Identify which cell holds the provided text, then report its (x, y) central coordinate. 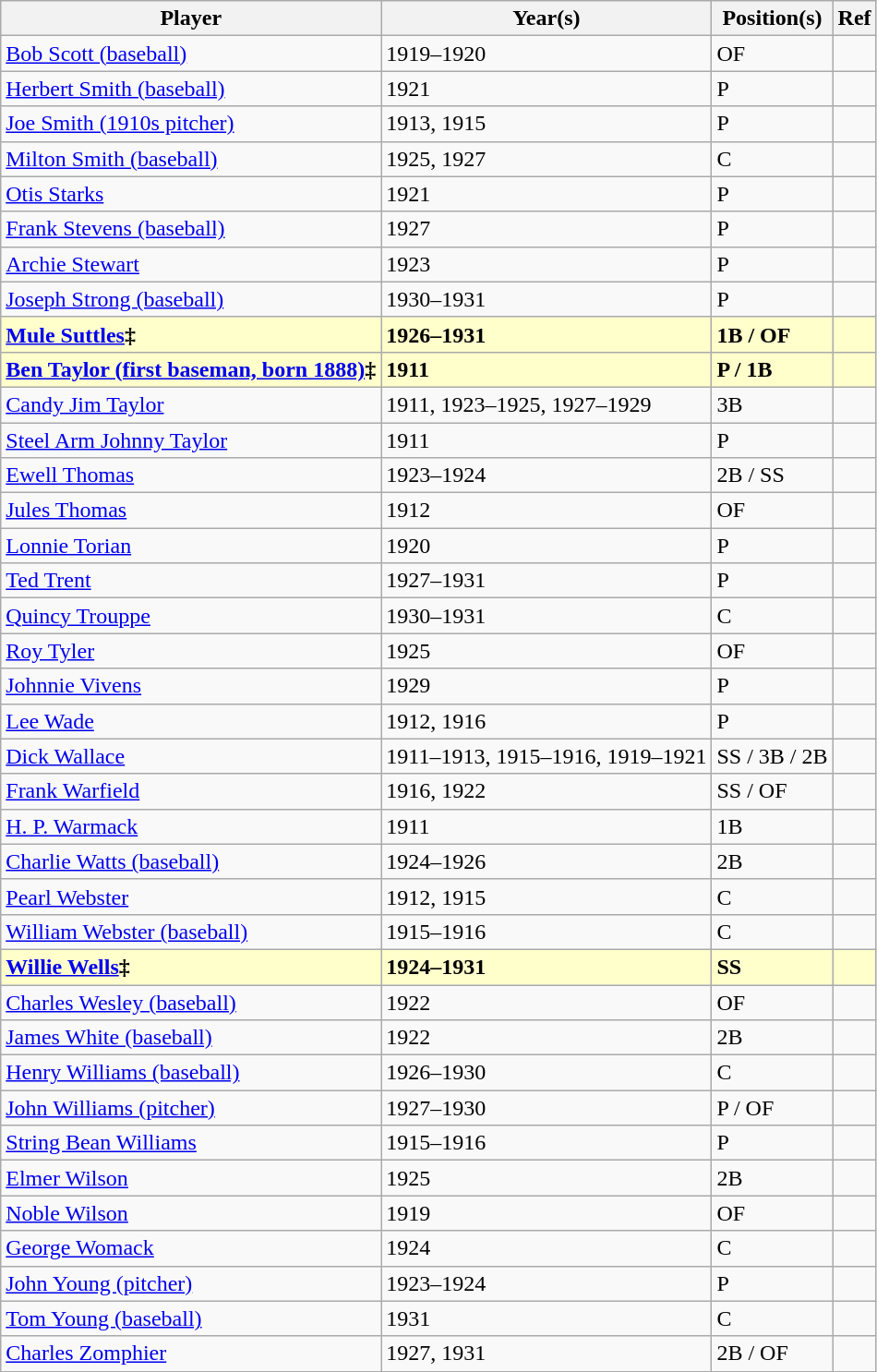
1926–1930 (547, 1073)
Joseph Strong (baseball) (191, 299)
Lee Wade (191, 721)
Pearl Webster (191, 897)
Quincy Trouppe (191, 616)
Jules Thomas (191, 511)
1925, 1927 (547, 159)
Position(s) (772, 18)
James White (baseball) (191, 1038)
1929 (547, 686)
1923 (547, 264)
1916, 1922 (547, 791)
1920 (547, 546)
P / OF (772, 1108)
Roy Tyler (191, 651)
1927, 1931 (547, 1354)
John Williams (pitcher) (191, 1108)
H. P. Warmack (191, 826)
George Womack (191, 1248)
1927–1930 (547, 1108)
1911, 1923–1925, 1927–1929 (547, 404)
1919 (547, 1213)
Henry Williams (baseball) (191, 1073)
1912, 1915 (547, 897)
Archie Stewart (191, 264)
P / 1B (772, 369)
William Webster (baseball) (191, 932)
SS (772, 967)
Dick Wallace (191, 756)
Johnnie Vivens (191, 686)
1B / OF (772, 334)
Ben Taylor (first baseman, born 1888)‡ (191, 369)
SS / OF (772, 791)
John Young (pitcher) (191, 1283)
1912, 1916 (547, 721)
Elmer Wilson (191, 1178)
Otis Starks (191, 194)
Noble Wilson (191, 1213)
Candy Jim Taylor (191, 404)
Willie Wells‡ (191, 967)
3B (772, 404)
String Bean Williams (191, 1143)
1931 (547, 1318)
1913, 1915 (547, 124)
2B / SS (772, 475)
1919–1920 (547, 54)
Bob Scott (baseball) (191, 54)
Joe Smith (1910s pitcher) (191, 124)
Ted Trent (191, 581)
Herbert Smith (baseball) (191, 89)
Charlie Watts (baseball) (191, 861)
1912 (547, 511)
2B / OF (772, 1354)
1927 (547, 229)
1B (772, 826)
Frank Stevens (baseball) (191, 229)
Charles Zomphier (191, 1354)
Lonnie Torian (191, 546)
Year(s) (547, 18)
Milton Smith (baseball) (191, 159)
Ewell Thomas (191, 475)
Tom Young (baseball) (191, 1318)
Charles Wesley (baseball) (191, 1002)
Ref (855, 18)
1926–1931 (547, 334)
1927–1931 (547, 581)
Steel Arm Johnny Taylor (191, 440)
Frank Warfield (191, 791)
1924–1926 (547, 861)
1924–1931 (547, 967)
1911–1913, 1915–1916, 1919–1921 (547, 756)
SS / 3B / 2B (772, 756)
1924 (547, 1248)
Mule Suttles‡ (191, 334)
Player (191, 18)
